Search for the cell housing the specified text and yield its [X, Y] center coordinate. 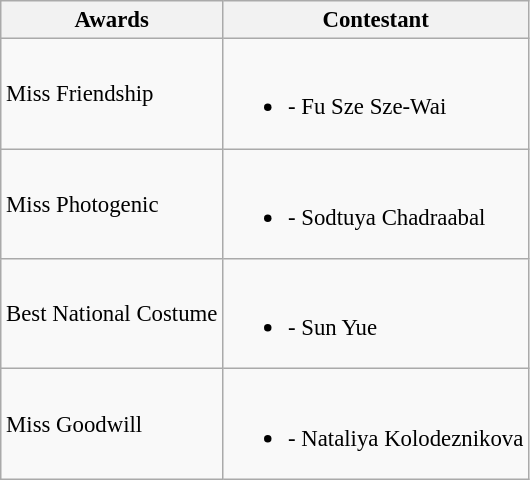
Miss Photogenic [112, 204]
- Sun Yue [376, 314]
Miss Friendship [112, 94]
Miss Goodwill [112, 424]
- Nataliya Kolodeznikova [376, 424]
Contestant [376, 20]
- Sodtuya Chadraabal [376, 204]
Awards [112, 20]
- Fu Sze Sze-Wai [376, 94]
Best National Costume [112, 314]
